Extract the (x, y) coordinate from the center of the cell holding the provided text.  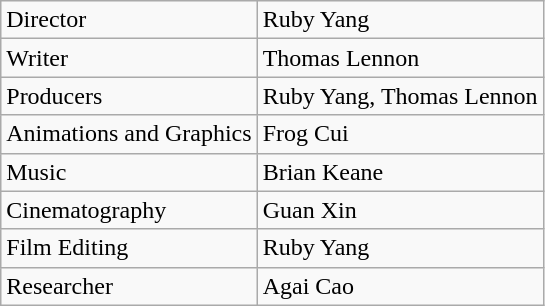
Producers (129, 96)
Researcher (129, 286)
Agai Cao (400, 286)
Brian Keane (400, 172)
Writer (129, 58)
Frog Cui (400, 134)
Thomas Lennon (400, 58)
Animations and Graphics (129, 134)
Guan Xin (400, 210)
Film Editing (129, 248)
Ruby Yang, Thomas Lennon (400, 96)
Cinematography (129, 210)
Director (129, 20)
Music (129, 172)
